Identify which cell holds the provided text, then report its (x, y) central coordinate. 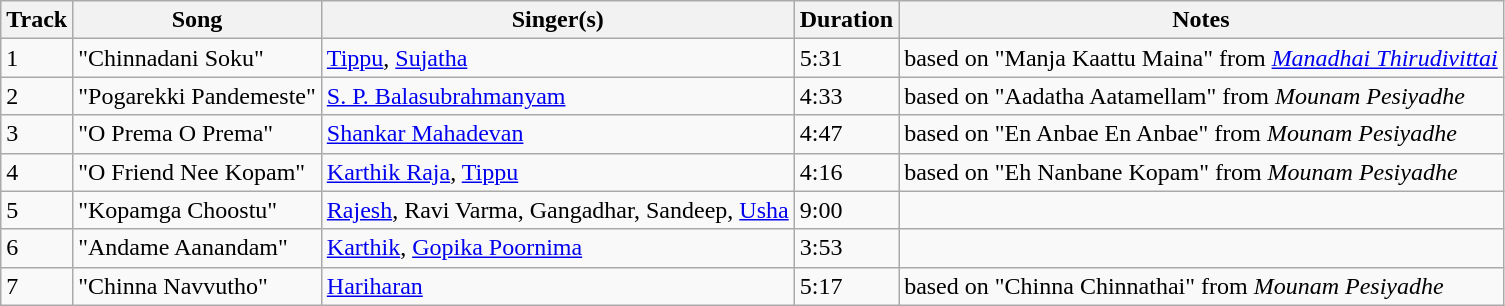
9:00 (846, 210)
S. P. Balasubrahmanyam (558, 96)
Karthik Raja, Tippu (558, 172)
"O Prema O Prema" (198, 134)
4 (37, 172)
Track (37, 20)
Tippu, Sujatha (558, 58)
"Kopamga Choostu" (198, 210)
7 (37, 286)
"Pogarekki Pandemeste" (198, 96)
"Andame Aanandam" (198, 248)
"Chinnadani Soku" (198, 58)
2 (37, 96)
Rajesh, Ravi Varma, Gangadhar, Sandeep, Usha (558, 210)
"Chinna Navvutho" (198, 286)
3 (37, 134)
3:53 (846, 248)
1 (37, 58)
Song (198, 20)
based on "Aadatha Aatamellam" from Mounam Pesiyadhe (1202, 96)
based on "Chinna Chinnathai" from Mounam Pesiyadhe (1202, 286)
based on "Eh Nanbane Kopam" from Mounam Pesiyadhe (1202, 172)
Duration (846, 20)
Notes (1202, 20)
4:33 (846, 96)
Karthik, Gopika Poornima (558, 248)
Singer(s) (558, 20)
5:31 (846, 58)
based on "En Anbae En Anbae" from Mounam Pesiyadhe (1202, 134)
Hariharan (558, 286)
4:47 (846, 134)
Shankar Mahadevan (558, 134)
"O Friend Nee Kopam" (198, 172)
5:17 (846, 286)
4:16 (846, 172)
6 (37, 248)
5 (37, 210)
based on "Manja Kaattu Maina" from Manadhai Thirudivittai (1202, 58)
